Detect which cell encompasses the target text, then output its (x, y) center coordinate. 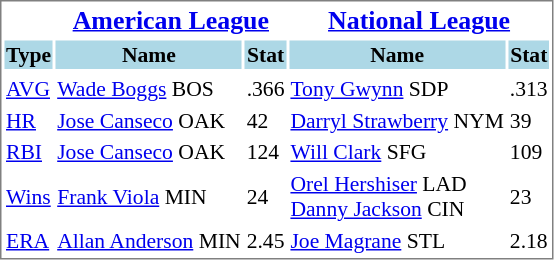
ERA (28, 240)
109 (528, 152)
.366 (266, 89)
Tony Gwynn SDP (397, 89)
24 (266, 197)
124 (266, 152)
Wins (28, 197)
HR (28, 120)
Darryl Strawberry NYM (397, 120)
Will Clark SFG (397, 152)
RBI (28, 152)
Wade Boggs BOS (149, 89)
2.18 (528, 240)
Frank Viola MIN (149, 197)
Joe Magrane STL (397, 240)
American League (171, 20)
39 (528, 120)
2.45 (266, 240)
AVG (28, 89)
Type (28, 54)
.313 (528, 89)
Orel Hershiser LADDanny Jackson CIN (397, 197)
42 (266, 120)
23 (528, 197)
National League (419, 20)
Allan Anderson MIN (149, 240)
